Capture the cell that displays the provided text and extract its [x, y] central coordinate. 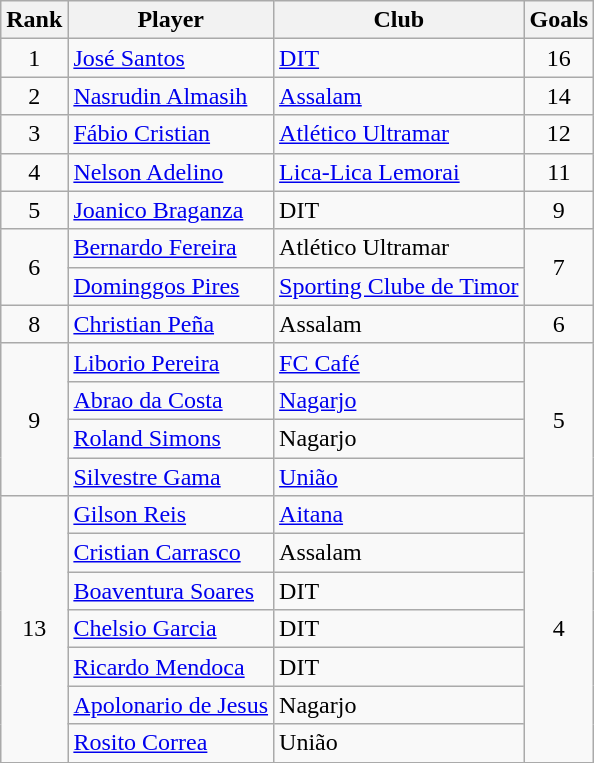
12 [559, 134]
Roland Simons [171, 438]
3 [34, 134]
16 [559, 58]
Nelson Adelino [171, 172]
Fábio Cristian [171, 134]
Silvestre Gama [171, 477]
José Santos [171, 58]
14 [559, 96]
Liborio Pereira [171, 362]
Club [399, 20]
Bernardo Fereira [171, 248]
Ricardo Mendoca [171, 667]
Nasrudin Almasih [171, 96]
2 [34, 96]
Boaventura Soares [171, 591]
13 [34, 629]
8 [34, 324]
Lica-Lica Lemorai [399, 172]
Abrao da Costa [171, 400]
Christian Peña [171, 324]
Dominggos Pires [171, 286]
Player [171, 20]
FC Café [399, 362]
Cristian Carrasco [171, 553]
Rosito Correa [171, 743]
Rank [34, 20]
Gilson Reis [171, 515]
Apolonario de Jesus [171, 705]
Joanico Braganza [171, 210]
11 [559, 172]
Aitana [399, 515]
Chelsio Garcia [171, 629]
Sporting Clube de Timor [399, 286]
7 [559, 267]
Goals [559, 20]
1 [34, 58]
